Return the [x, y] coordinate for the center point of the cell that contains the specified text.  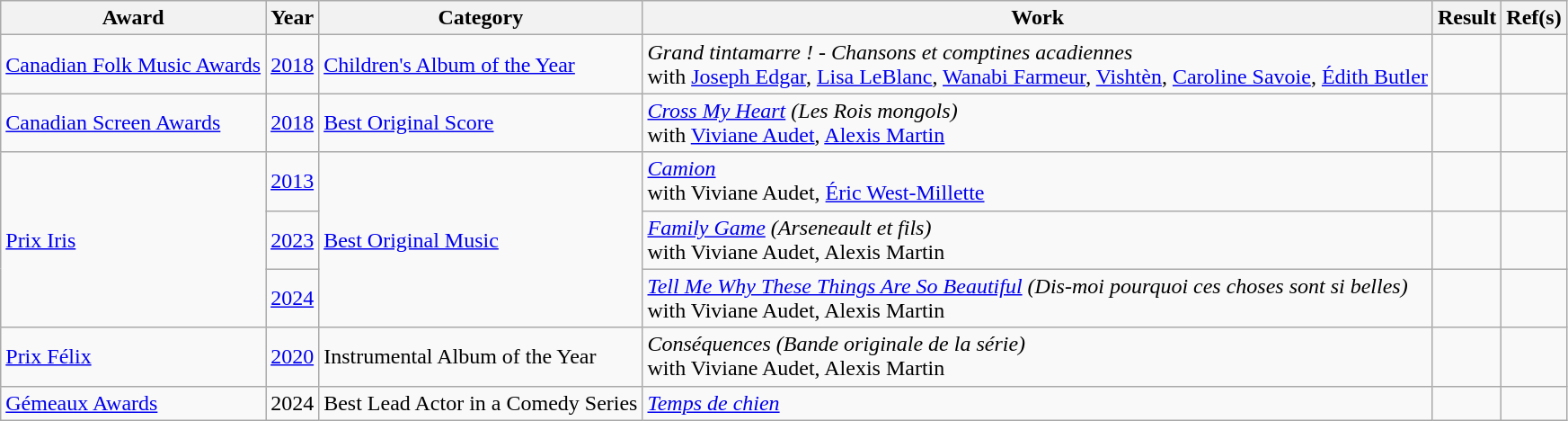
Children's Album of the Year [481, 65]
Best Lead Actor in a Comedy Series [481, 403]
Prix Iris [133, 239]
Category [481, 18]
Canadian Screen Awards [133, 122]
Gémeaux Awards [133, 403]
Year [293, 18]
Tell Me Why These Things Are So Beautiful (Dis-moi pourquoi ces choses sont si belles)with Viviane Audet, Alexis Martin [1037, 299]
Family Game (Arseneault et fils)with Viviane Audet, Alexis Martin [1037, 239]
Grand tintamarre ! - Chansons et comptines acadienneswith Joseph Edgar, Lisa LeBlanc, Wanabi Farmeur, Vishtèn, Caroline Savoie, Édith Butler [1037, 65]
Best Original Music [481, 239]
Ref(s) [1534, 18]
Instrumental Album of the Year [481, 356]
Prix Félix [133, 356]
Temps de chien [1037, 403]
Cross My Heart (Les Rois mongols)with Viviane Audet, Alexis Martin [1037, 122]
Best Original Score [481, 122]
2020 [293, 356]
Canadian Folk Music Awards [133, 65]
2023 [293, 239]
Work [1037, 18]
Camionwith Viviane Audet, Éric West-Millette [1037, 182]
Conséquences (Bande originale de la série)with Viviane Audet, Alexis Martin [1037, 356]
Result [1466, 18]
2013 [293, 182]
Award [133, 18]
